Find where the given text appears and provide that cell's center as [X, Y] coordinate. 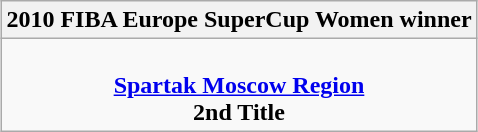
Spartak Moscow Region 2nd Title [239, 85]
2010 FIBA Europe SuperCup Women winner [239, 20]
